For the text-containing cell, return its midpoint in [X, Y] coordinate format. 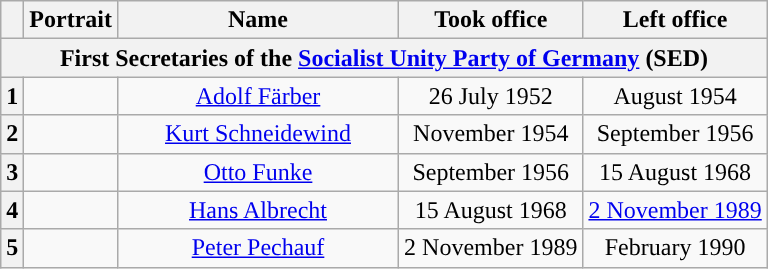
Left office [675, 20]
5 [12, 248]
2 [12, 134]
Took office [491, 20]
Kurt Schneidewind [258, 134]
August 1954 [675, 96]
3 [12, 172]
Hans Albrecht [258, 210]
Name [258, 20]
First Secretaries of the Socialist Unity Party of Germany (SED) [384, 58]
Peter Pechauf [258, 248]
Otto Funke [258, 172]
4 [12, 210]
November 1954 [491, 134]
1 [12, 96]
Adolf Färber [258, 96]
26 July 1952 [491, 96]
Portrait [71, 20]
February 1990 [675, 248]
